Return the [x, y] coordinate for the center point of the cell that contains the specified text.  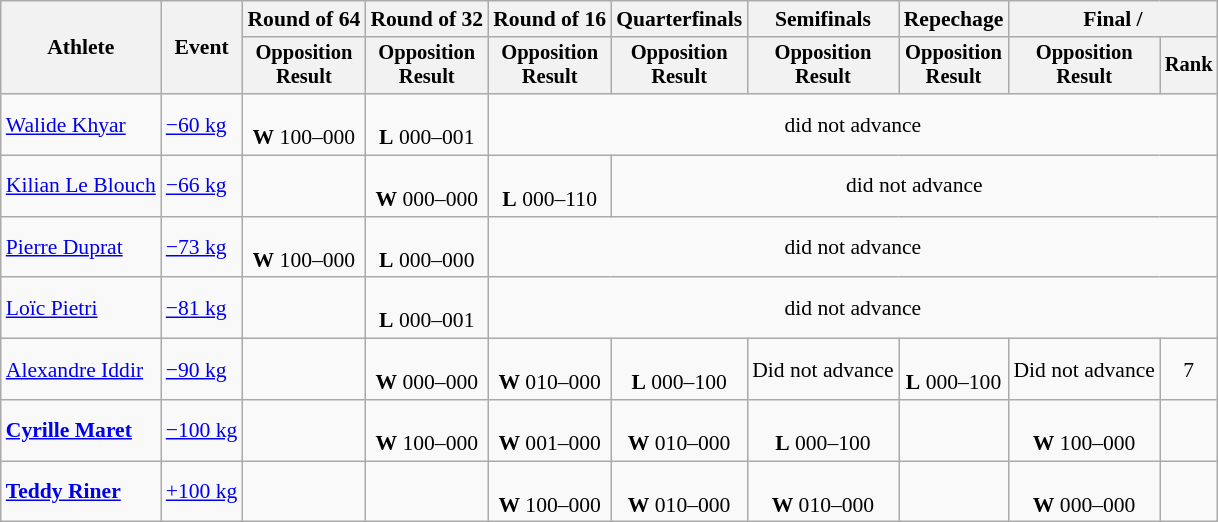
Kilian Le Blouch [81, 186]
Round of 16 [550, 19]
W 001–000 [550, 430]
−90 kg [202, 370]
Pierre Duprat [81, 248]
Final / [1112, 19]
Cyrille Maret [81, 430]
Loïc Pietri [81, 308]
L 000–110 [550, 186]
Rank [1189, 66]
7 [1189, 370]
−60 kg [202, 124]
Event [202, 48]
−73 kg [202, 248]
Repechage [954, 19]
L 000–000 [426, 248]
Quarterfinals [679, 19]
−100 kg [202, 430]
Round of 32 [426, 19]
+100 kg [202, 492]
Semifinals [823, 19]
Alexandre Iddir [81, 370]
Athlete [81, 48]
Teddy Riner [81, 492]
Walide Khyar [81, 124]
−66 kg [202, 186]
Round of 64 [304, 19]
−81 kg [202, 308]
